Return the [x, y] coordinate for the center point of the cell that contains the specified text.  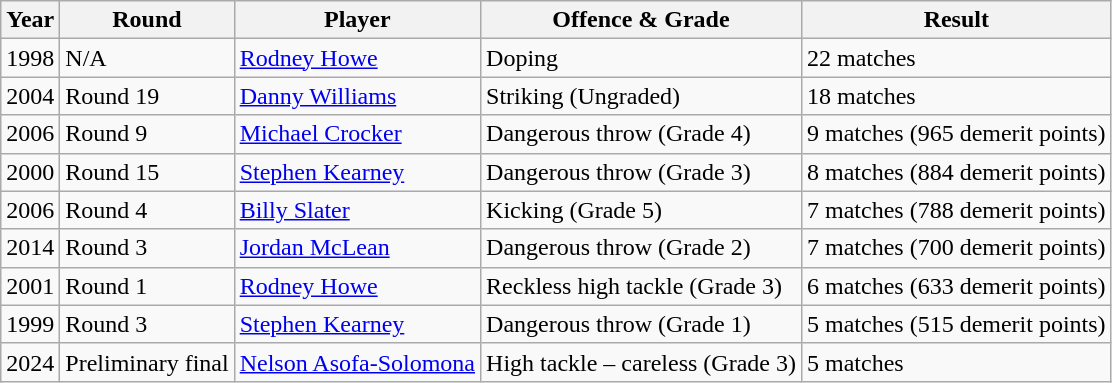
Jordan McLean [357, 248]
Preliminary final [147, 362]
2024 [30, 362]
Reckless high tackle (Grade 3) [642, 286]
N/A [147, 58]
High tackle – careless (Grade 3) [642, 362]
18 matches [956, 96]
8 matches (884 demerit points) [956, 172]
Round [147, 20]
6 matches (633 demerit points) [956, 286]
Offence & Grade [642, 20]
2014 [30, 248]
Dangerous throw (Grade 4) [642, 134]
Result [956, 20]
Round 1 [147, 286]
2004 [30, 96]
Year [30, 20]
1998 [30, 58]
2001 [30, 286]
Dangerous throw (Grade 2) [642, 248]
Player [357, 20]
Kicking (Grade 5) [642, 210]
Billy Slater [357, 210]
1999 [30, 324]
Danny Williams [357, 96]
5 matches (515 demerit points) [956, 324]
Round 4 [147, 210]
7 matches (700 demerit points) [956, 248]
22 matches [956, 58]
Nelson Asofa-Solomona [357, 362]
Dangerous throw (Grade 1) [642, 324]
5 matches [956, 362]
7 matches (788 demerit points) [956, 210]
Round 15 [147, 172]
2000 [30, 172]
Michael Crocker [357, 134]
Round 19 [147, 96]
9 matches (965 demerit points) [956, 134]
Round 9 [147, 134]
Dangerous throw (Grade 3) [642, 172]
Doping [642, 58]
Striking (Ungraded) [642, 96]
